Capture the cell that displays the provided text and extract its (x, y) central coordinate. 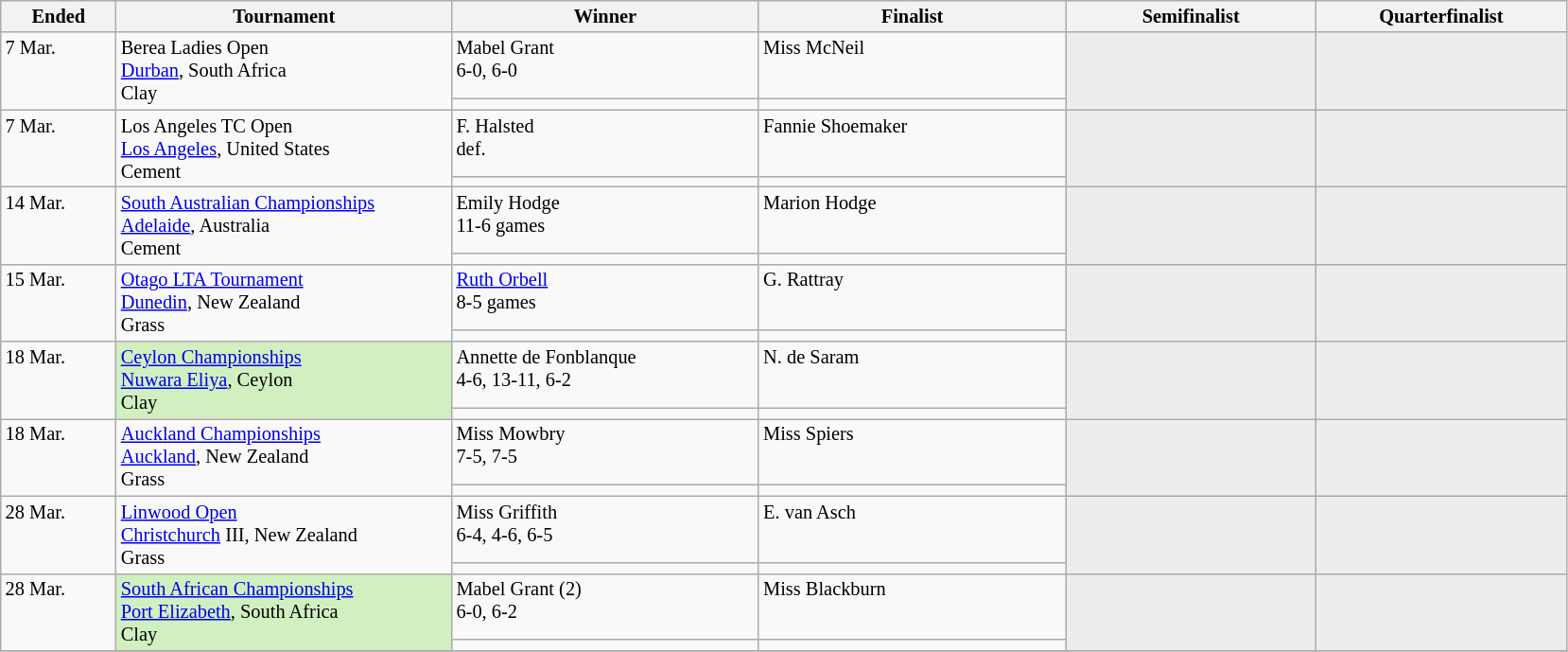
Miss McNeil (912, 65)
Ruth Orbell 8-5 games (605, 297)
14 Mar. (59, 225)
15 Mar. (59, 303)
Mabel Grant 6-0, 6-0 (605, 65)
F. Halsted def. (605, 143)
Miss Mowbry 7-5, 7-5 (605, 451)
Berea Ladies Open Durban, South AfricaClay (284, 71)
E. van Asch (912, 529)
Otago LTA Tournament Dunedin, New ZealandGrass (284, 303)
Miss Spiers (912, 451)
Emily Hodge11-6 games (605, 220)
Tournament (284, 16)
N. de Saram (912, 375)
Ended (59, 16)
Mabel Grant (2)6-0, 6-2 (605, 607)
Auckland Championships Auckland, New ZealandGrass (284, 457)
Ceylon ChampionshipsNuwara Eliya, CeylonClay (284, 380)
Los Angeles TC Open Los Angeles, United StatesCement (284, 149)
G. Rattray (912, 297)
Semifinalist (1192, 16)
Miss Blackburn (912, 607)
Marion Hodge (912, 220)
Fannie Shoemaker (912, 143)
Winner (605, 16)
South Australian Championships Adelaide, AustraliaCement (284, 225)
Linwood Open Christchurch III, New ZealandGrass (284, 535)
Finalist (912, 16)
Miss Griffith 6-4, 4-6, 6-5 (605, 529)
South African ChampionshipsPort Elizabeth, South AfricaClay (284, 612)
Quarterfinalist (1441, 16)
Annette de Fonblanque4-6, 13-11, 6-2 (605, 375)
